Determine the (x, y) coordinate at the center of the cell enclosing the given text.  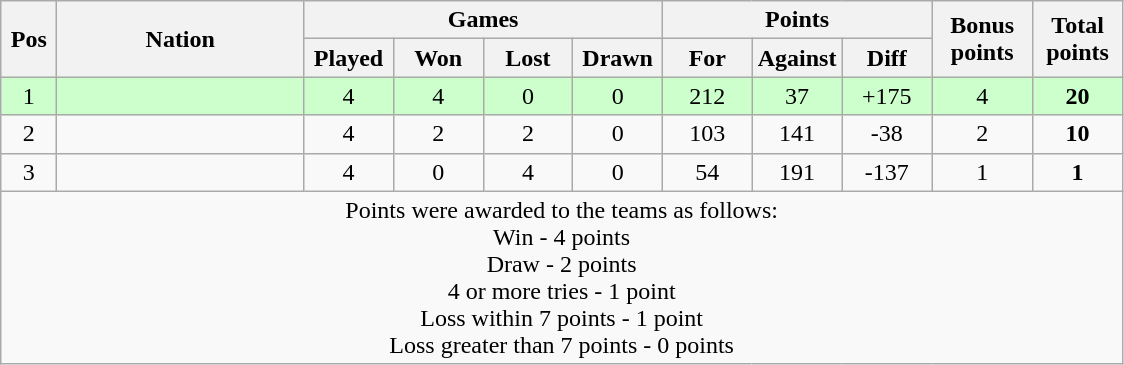
3 (29, 172)
-38 (887, 134)
54 (708, 172)
For (708, 58)
141 (797, 134)
191 (797, 172)
37 (797, 96)
Won (438, 58)
Bonuspoints (982, 39)
Lost (528, 58)
Totalpoints (1078, 39)
Drawn (618, 58)
20 (1078, 96)
Nation (180, 39)
Games (484, 20)
212 (708, 96)
Diff (887, 58)
+175 (887, 96)
Against (797, 58)
Points (798, 20)
10 (1078, 134)
103 (708, 134)
Pos (29, 39)
-137 (887, 172)
Played (349, 58)
